Pinpoint the cell where the given text exists, returning its (x, y) midpoint coordinate. 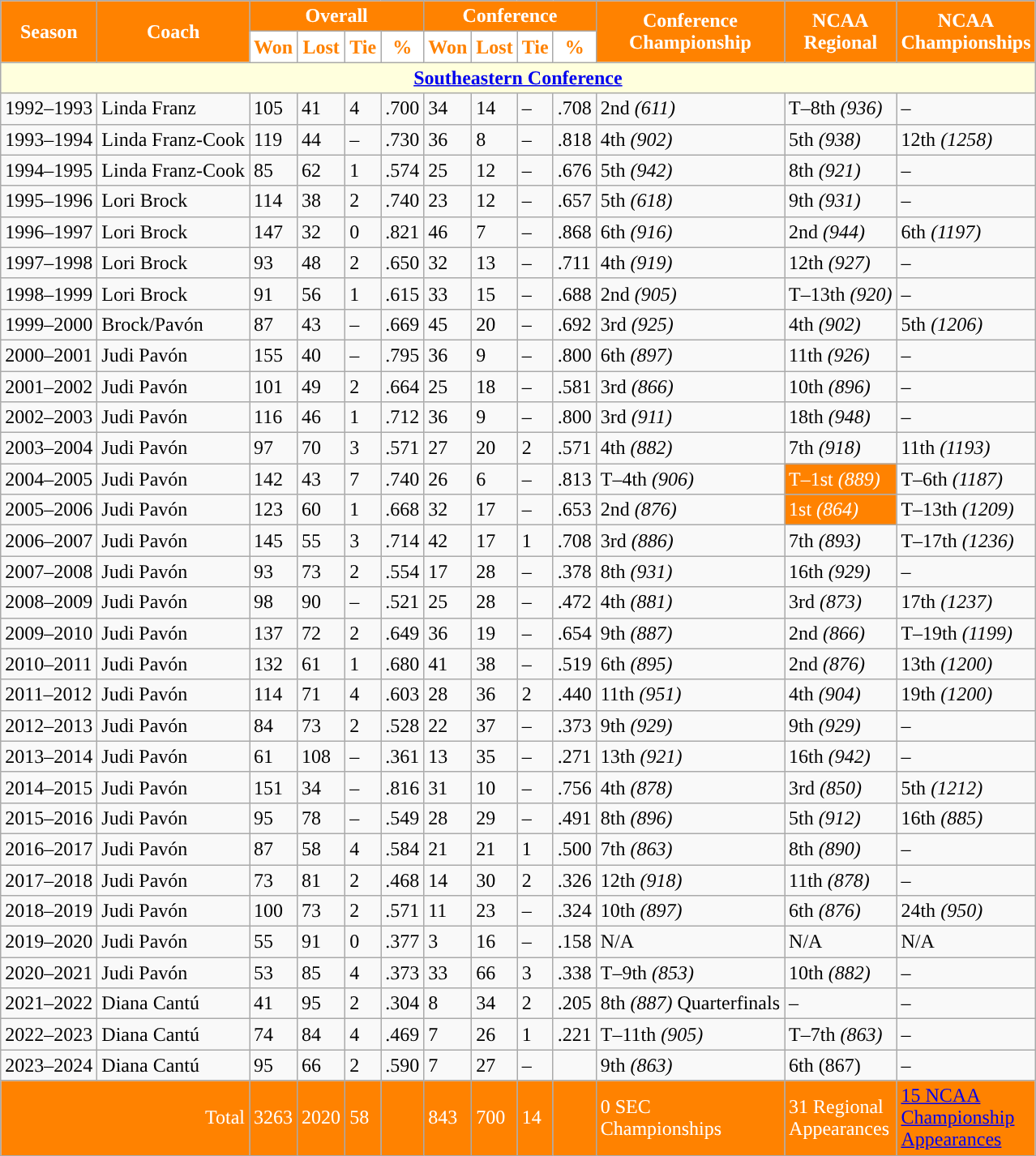
.326 (574, 880)
19th (1200) (966, 695)
137 (274, 633)
37 (494, 726)
T–13th (1209) (966, 510)
78 (321, 818)
98 (274, 602)
T–9th (853) (690, 973)
31 RegionalAppearances (841, 1118)
44 (321, 139)
101 (274, 387)
.378 (574, 572)
2nd (611) (690, 109)
T–19th (1199) (966, 633)
2015–2016 (49, 818)
.361 (402, 756)
.676 (574, 170)
19 (494, 633)
5th (942) (690, 170)
7th (863) (690, 849)
2000–2001 (49, 355)
5th (938) (841, 139)
9th (887) (690, 633)
15 NCAAChampionshipAppearances (966, 1118)
151 (274, 787)
.581 (574, 387)
1999–2000 (49, 324)
1994–1995 (49, 170)
.649 (402, 633)
.554 (402, 572)
56 (321, 293)
.158 (574, 942)
7th (918) (841, 448)
18th (948) (841, 417)
6th (876) (841, 911)
.590 (402, 1065)
2012–2013 (49, 726)
2019–2020 (49, 942)
10th (882) (841, 973)
49 (321, 387)
Overall (337, 16)
16 (494, 942)
.821 (402, 232)
.205 (574, 1004)
2005–2006 (49, 510)
8th (921) (841, 170)
2020–2021 (49, 973)
31 (447, 787)
0 SECChampionships (690, 1118)
.584 (402, 849)
.680 (402, 664)
.816 (402, 787)
.730 (402, 139)
105 (274, 109)
45 (447, 324)
.304 (402, 1004)
10th (897) (690, 911)
.271 (574, 756)
.615 (402, 293)
3rd (911) (690, 417)
22 (447, 726)
Season (49, 32)
Linda Franz (173, 109)
2001–2002 (49, 387)
843 (447, 1118)
Brock/Pavón (173, 324)
7th (893) (841, 541)
35 (494, 756)
11th (1193) (966, 448)
.468 (402, 880)
2007–2008 (49, 572)
2002–2003 (49, 417)
6th (1197) (966, 232)
.574 (402, 170)
T–17th (1236) (966, 541)
5th (618) (690, 201)
4th (878) (690, 787)
ConferenceChampionship (690, 32)
T–4th (906) (690, 479)
.521 (402, 602)
2nd (944) (841, 232)
2008–2009 (49, 602)
.711 (574, 263)
5th (912) (841, 818)
2011–2012 (49, 695)
123 (274, 510)
.654 (574, 633)
.603 (402, 695)
16th (929) (841, 572)
1998–1999 (49, 293)
11th (926) (841, 355)
12th (1258) (966, 139)
3rd (886) (690, 541)
2nd (905) (690, 293)
11th (878) (841, 880)
8th (931) (690, 572)
Coach (173, 32)
.338 (574, 973)
145 (274, 541)
2013–2014 (49, 756)
3263 (274, 1118)
119 (274, 139)
18 (494, 387)
.692 (574, 324)
16th (942) (841, 756)
.795 (402, 355)
2009–2010 (49, 633)
4th (904) (841, 695)
4th (882) (690, 448)
3rd (850) (841, 787)
12th (918) (690, 880)
.668 (402, 510)
T–13th (920) (841, 293)
.653 (574, 510)
.221 (574, 1034)
Conference (511, 16)
2004–2005 (49, 479)
2006–2007 (49, 541)
90 (321, 602)
13th (1200) (966, 664)
9th (931) (841, 201)
.491 (574, 818)
6 (494, 479)
12th (927) (841, 263)
6th (895) (690, 664)
116 (274, 417)
Southeastern Conference (518, 78)
8th (887) Quarterfinals (690, 1004)
2003–2004 (49, 448)
T–7th (863) (841, 1034)
3rd (866) (690, 387)
2021–2022 (49, 1004)
.377 (402, 942)
1995–1996 (49, 201)
5th (1206) (966, 324)
53 (274, 973)
1992–1993 (49, 109)
2nd (866) (841, 633)
155 (274, 355)
97 (274, 448)
NCAAChampionships (966, 32)
T–6th (1187) (966, 479)
8th (890) (841, 849)
2018–2019 (49, 911)
17th (1237) (966, 602)
2010–2011 (49, 664)
74 (274, 1034)
.472 (574, 602)
.549 (402, 818)
NCAARegional (841, 32)
.712 (402, 417)
.664 (402, 387)
4th (919) (690, 263)
.688 (574, 293)
2016–2017 (49, 849)
.528 (402, 726)
.500 (574, 849)
71 (321, 695)
Total (125, 1118)
700 (494, 1118)
11th (951) (690, 695)
142 (274, 479)
3rd (925) (690, 324)
.440 (574, 695)
16th (885) (966, 818)
60 (321, 510)
11 (447, 911)
100 (274, 911)
2017–2018 (49, 880)
2014–2015 (49, 787)
.700 (402, 109)
.813 (574, 479)
.519 (574, 664)
42 (447, 541)
.657 (574, 201)
132 (274, 664)
3rd (873) (841, 602)
1st (864) (841, 510)
24th (950) (966, 911)
.756 (574, 787)
108 (321, 756)
T–11th (905) (690, 1034)
6th (897) (690, 355)
62 (321, 170)
.669 (402, 324)
.650 (402, 263)
40 (321, 355)
8th (896) (690, 818)
30 (494, 880)
.324 (574, 911)
5th (1212) (966, 787)
48 (321, 263)
70 (321, 448)
13th (921) (690, 756)
10th (896) (841, 387)
81 (321, 880)
29 (494, 818)
10 (494, 787)
2020 (321, 1118)
6th (867) (841, 1065)
2022–2023 (49, 1034)
72 (321, 633)
6th (916) (690, 232)
2023–2024 (49, 1065)
.469 (402, 1034)
.868 (574, 232)
T–8th (936) (841, 109)
4th (881) (690, 602)
1993–1994 (49, 139)
147 (274, 232)
1997–1998 (49, 263)
1996–1997 (49, 232)
.714 (402, 541)
15 (494, 293)
T–1st (889) (841, 479)
9th (863) (690, 1065)
.818 (574, 139)
